Output the [x, y] coordinate of the center of the cell containing the given text.  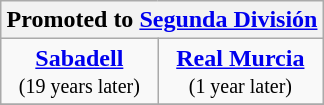
Promoted to Segunda División [162, 20]
Real Murcia(1 year later) [240, 72]
Sabadell(19 years later) [80, 72]
